Extract the [X, Y] coordinate from the center of the cell holding the provided text.  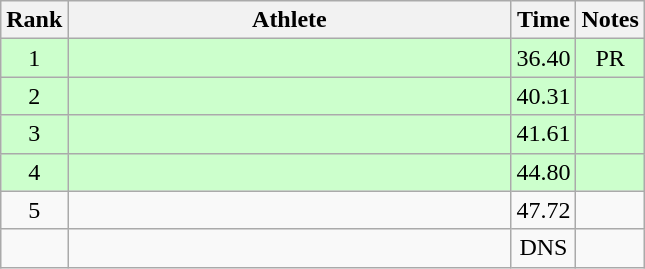
47.72 [544, 210]
1 [34, 58]
44.80 [544, 172]
3 [34, 134]
Athlete [290, 20]
PR [610, 58]
2 [34, 96]
Time [544, 20]
DNS [544, 248]
5 [34, 210]
Rank [34, 20]
4 [34, 172]
36.40 [544, 58]
Notes [610, 20]
41.61 [544, 134]
40.31 [544, 96]
